Pinpoint the cell where the given text exists, returning its [X, Y] midpoint coordinate. 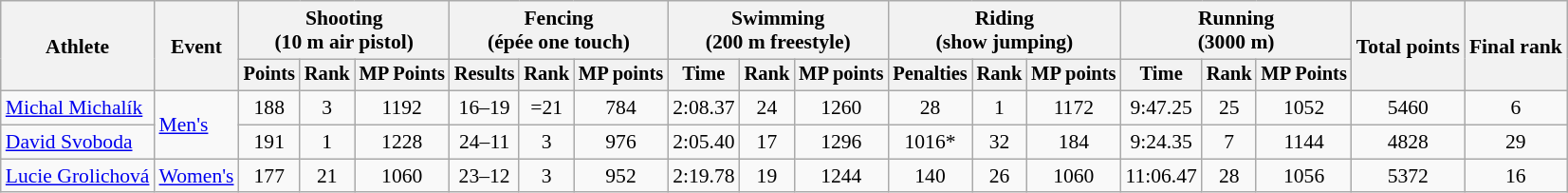
16 [1516, 176]
21 [327, 176]
11:06.47 [1161, 176]
Results [485, 75]
Final rank [1516, 46]
Men's [197, 125]
Running(3000 m) [1235, 30]
188 [269, 108]
Swimming(200 m freestyle) [778, 30]
Event [197, 46]
24–11 [485, 143]
1192 [402, 108]
Fencing(épée one touch) [559, 30]
16–19 [485, 108]
6 [1516, 108]
23–12 [485, 176]
2:08.37 [704, 108]
784 [620, 108]
1016* [930, 143]
5372 [1408, 176]
952 [620, 176]
Penalties [930, 75]
1056 [1303, 176]
1144 [1303, 143]
7 [1229, 143]
Lucie Grolichová [78, 176]
1296 [840, 143]
9:24.35 [1161, 143]
Shooting(10 m air pistol) [344, 30]
Points [269, 75]
1260 [840, 108]
29 [1516, 143]
=21 [546, 108]
19 [767, 176]
17 [767, 143]
1052 [1303, 108]
2:05.40 [704, 143]
140 [930, 176]
1228 [402, 143]
184 [1074, 143]
Women's [197, 176]
191 [269, 143]
4828 [1408, 143]
Total points [1408, 46]
9:47.25 [1161, 108]
2:19.78 [704, 176]
26 [1000, 176]
177 [269, 176]
Athlete [78, 46]
24 [767, 108]
25 [1229, 108]
1244 [840, 176]
Michal Michalík [78, 108]
Riding(show jumping) [1004, 30]
1172 [1074, 108]
David Svoboda [78, 143]
5460 [1408, 108]
976 [620, 143]
32 [1000, 143]
